For the text-containing cell, return its midpoint in (X, Y) coordinate format. 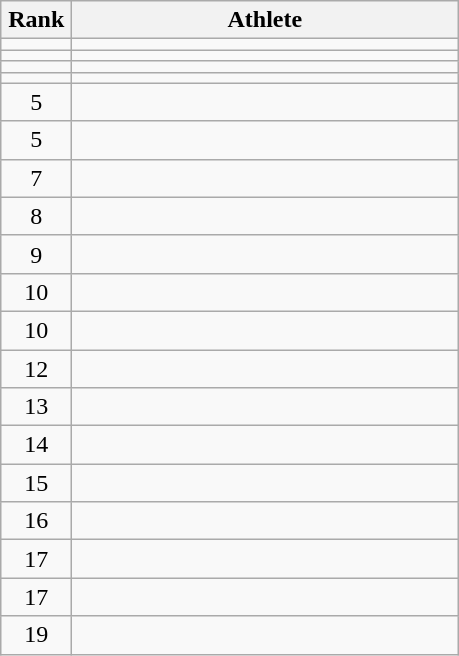
9 (36, 254)
12 (36, 369)
Athlete (265, 20)
14 (36, 445)
8 (36, 216)
15 (36, 483)
13 (36, 407)
16 (36, 521)
19 (36, 635)
Rank (36, 20)
7 (36, 178)
